Scan for the cell matching the given text and deliver its (X, Y) coordinate at center. 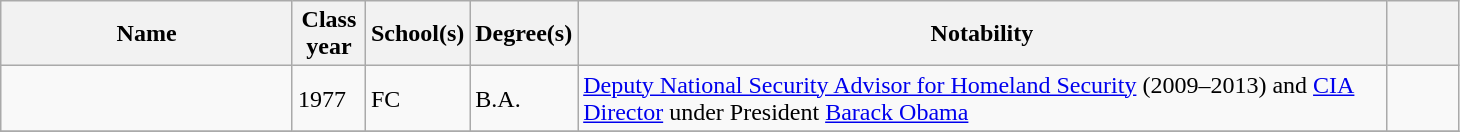
Name (147, 34)
Degree(s) (524, 34)
School(s) (417, 34)
Class year (328, 34)
Deputy National Security Advisor for Homeland Security (2009–2013) and CIA Director under President Barack Obama (982, 98)
Notability (982, 34)
B.A. (524, 98)
1977 (328, 98)
FC (417, 98)
